Scan for the cell matching the given text and deliver its (x, y) coordinate at center. 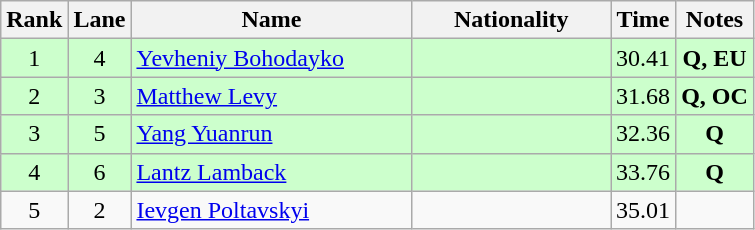
Notes (715, 20)
6 (100, 172)
Q, OC (715, 96)
35.01 (644, 210)
32.36 (644, 134)
Lane (100, 20)
Yevheniy Bohodayko (272, 58)
Rank (34, 20)
30.41 (644, 58)
Nationality (512, 20)
Yang Yuanrun (272, 134)
31.68 (644, 96)
Ievgen Poltavskyi (272, 210)
Matthew Levy (272, 96)
33.76 (644, 172)
1 (34, 58)
Name (272, 20)
Lantz Lamback (272, 172)
Time (644, 20)
Q, EU (715, 58)
